Locate the cell with the specified text and output its [x, y] center coordinate. 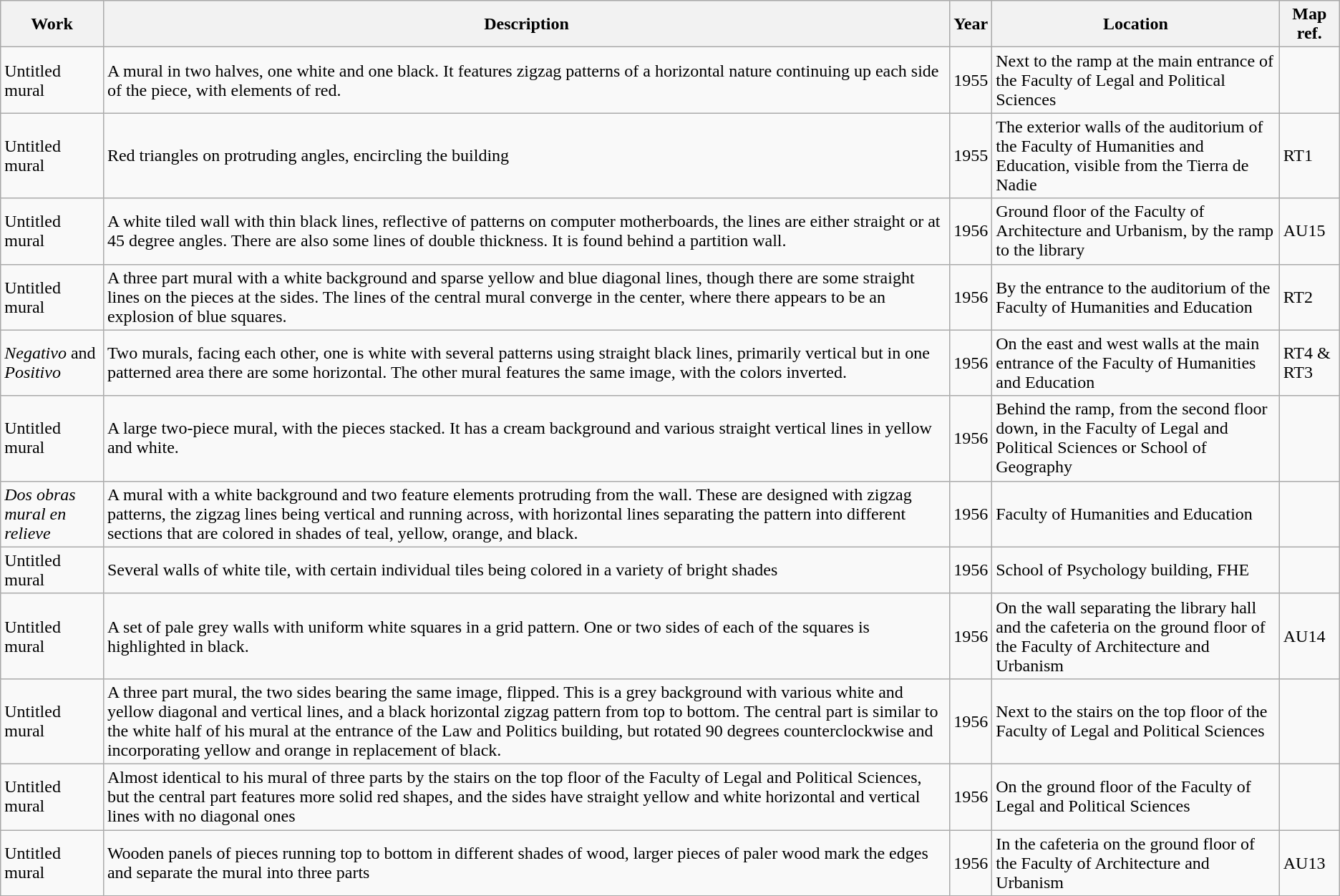
RT4 & RT3 [1309, 363]
Dos obras mural en relieve [52, 514]
Red triangles on protruding angles, encircling the building [526, 156]
Year [971, 24]
On the wall separating the library hall and the cafeteria on the ground floor of the Faculty of Architecture and Urbanism [1135, 636]
RT2 [1309, 297]
Next to the ramp at the main entrance of the Faculty of Legal and Political Sciences [1135, 80]
Faculty of Humanities and Education [1135, 514]
Ground floor of the Faculty of Architecture and Urbanism, by the ramp to the library [1135, 231]
A large two-piece mural, with the pieces stacked. It has a cream background and various straight vertical lines in yellow and white. [526, 438]
RT1 [1309, 156]
Description [526, 24]
The exterior walls of the auditorium of the Faculty of Humanities and Education, visible from the Tierra de Nadie [1135, 156]
Several walls of white tile, with certain individual tiles being colored in a variety of bright shades [526, 570]
Location [1135, 24]
On the ground floor of the Faculty of Legal and Political Sciences [1135, 797]
On the east and west walls at the main entrance of the Faculty of Humanities and Education [1135, 363]
School of Psychology building, FHE [1135, 570]
AU15 [1309, 231]
In the cafeteria on the ground floor of the Faculty of Architecture and Urbanism [1135, 863]
A set of pale grey walls with uniform white squares in a grid pattern. One or two sides of each of the squares is highlighted in black. [526, 636]
Work [52, 24]
AU13 [1309, 863]
Map ref. [1309, 24]
Next to the stairs on the top floor of the Faculty of Legal and Political Sciences [1135, 721]
Negativo and Positivo [52, 363]
AU14 [1309, 636]
Behind the ramp, from the second floor down, in the Faculty of Legal and Political Sciences or School of Geography [1135, 438]
By the entrance to the auditorium of the Faculty of Humanities and Education [1135, 297]
